Return the (x, y) coordinate for the center point of the cell that contains the specified text.  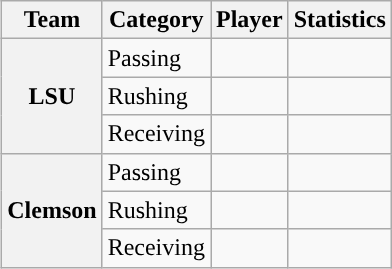
LSU (52, 96)
Clemson (52, 210)
Category (156, 20)
Player (249, 20)
Team (52, 20)
Statistics (340, 20)
